Identify which cell holds the provided text, then report its [X, Y] central coordinate. 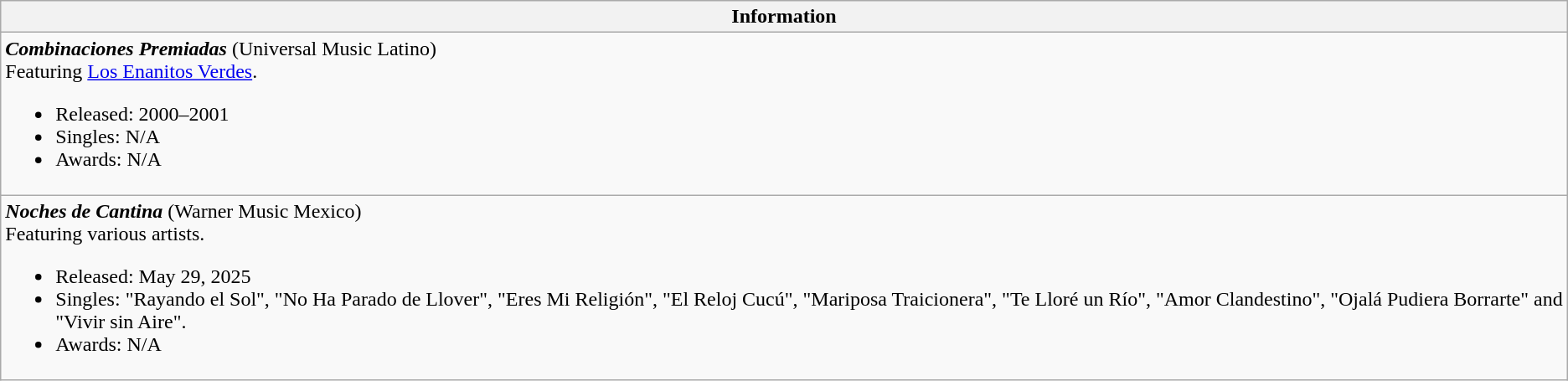
Information [784, 17]
Combinaciones Premiadas (Universal Music Latino)Featuring Los Enanitos Verdes.Released: 2000–2001Singles: N/AAwards: N/A [784, 114]
